Capture the cell that displays the provided text and extract its [x, y] central coordinate. 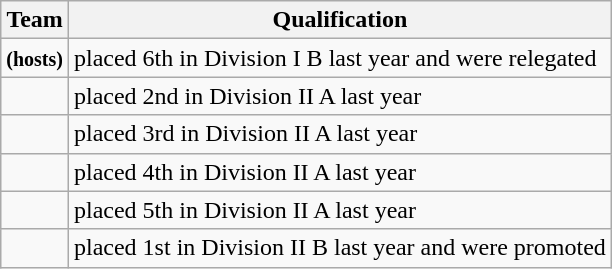
placed 2nd in Division II A last year [340, 96]
placed 5th in Division II A last year [340, 210]
placed 6th in Division I B last year and were relegated [340, 58]
Team [35, 20]
placed 4th in Division II A last year [340, 172]
(hosts) [35, 58]
Qualification [340, 20]
placed 1st in Division II B last year and were promoted [340, 248]
placed 3rd in Division II A last year [340, 134]
